Determine the (x, y) coordinate at the center of the cell enclosing the given text.  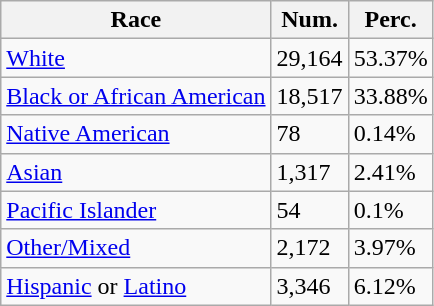
Other/Mixed (136, 248)
29,164 (310, 58)
18,517 (310, 96)
Native American (136, 134)
Black or African American (136, 96)
54 (310, 210)
Num. (310, 20)
Pacific Islander (136, 210)
1,317 (310, 172)
Asian (136, 172)
3.97% (390, 248)
6.12% (390, 286)
78 (310, 134)
2,172 (310, 248)
3,346 (310, 286)
0.14% (390, 134)
2.41% (390, 172)
33.88% (390, 96)
White (136, 58)
53.37% (390, 58)
0.1% (390, 210)
Hispanic or Latino (136, 286)
Perc. (390, 20)
Race (136, 20)
